Scan for the cell matching the given text and deliver its [X, Y] coordinate at center. 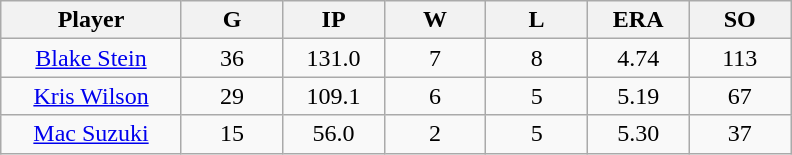
8 [537, 58]
15 [232, 134]
29 [232, 96]
7 [435, 58]
SO [740, 20]
4.74 [638, 58]
W [435, 20]
131.0 [334, 58]
6 [435, 96]
5.19 [638, 96]
L [537, 20]
Player [92, 20]
2 [435, 134]
37 [740, 134]
ERA [638, 20]
56.0 [334, 134]
IP [334, 20]
G [232, 20]
Blake Stein [92, 58]
Mac Suzuki [92, 134]
109.1 [334, 96]
36 [232, 58]
67 [740, 96]
113 [740, 58]
Kris Wilson [92, 96]
5.30 [638, 134]
